Pinpoint the cell where the given text exists, returning its [X, Y] midpoint coordinate. 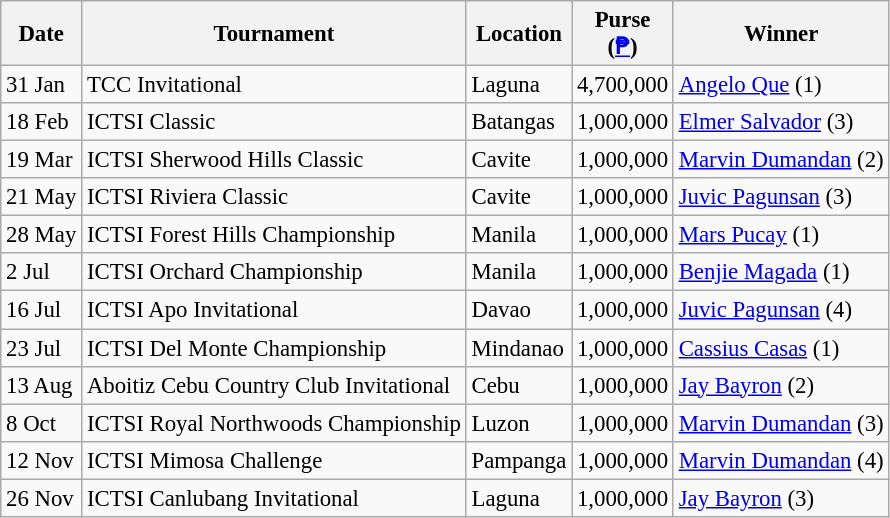
2 Jul [42, 273]
ICTSI Del Monte Championship [274, 348]
ICTSI Orchard Championship [274, 273]
ICTSI Riviera Classic [274, 197]
TCC Invitational [274, 85]
8 Oct [42, 423]
Location [518, 34]
ICTSI Classic [274, 122]
Mars Pucay (1) [781, 235]
Davao [518, 310]
Purse(₱) [623, 34]
Benjie Magada (1) [781, 273]
ICTSI Sherwood Hills Classic [274, 160]
Winner [781, 34]
28 May [42, 235]
ICTSI Canlubang Invitational [274, 498]
Jay Bayron (3) [781, 498]
Luzon [518, 423]
12 Nov [42, 460]
Marvin Dumandan (3) [781, 423]
ICTSI Forest Hills Championship [274, 235]
26 Nov [42, 498]
Juvic Pagunsan (4) [781, 310]
16 Jul [42, 310]
Angelo Que (1) [781, 85]
4,700,000 [623, 85]
Mindanao [518, 348]
Marvin Dumandan (2) [781, 160]
23 Jul [42, 348]
13 Aug [42, 385]
Cassius Casas (1) [781, 348]
Juvic Pagunsan (3) [781, 197]
Pampanga [518, 460]
Tournament [274, 34]
Cebu [518, 385]
19 Mar [42, 160]
ICTSI Mimosa Challenge [274, 460]
ICTSI Apo Invitational [274, 310]
ICTSI Royal Northwoods Championship [274, 423]
Jay Bayron (2) [781, 385]
18 Feb [42, 122]
Batangas [518, 122]
Date [42, 34]
21 May [42, 197]
Aboitiz Cebu Country Club Invitational [274, 385]
Marvin Dumandan (4) [781, 460]
31 Jan [42, 85]
Elmer Salvador (3) [781, 122]
